Scan for the cell matching the given text and deliver its [X, Y] coordinate at center. 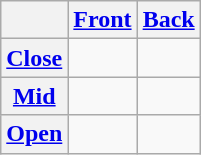
Front [102, 20]
Close [34, 58]
Open [34, 134]
Back [168, 20]
Mid [34, 96]
